Extract the (X, Y) coordinate from the center of the cell holding the provided text.  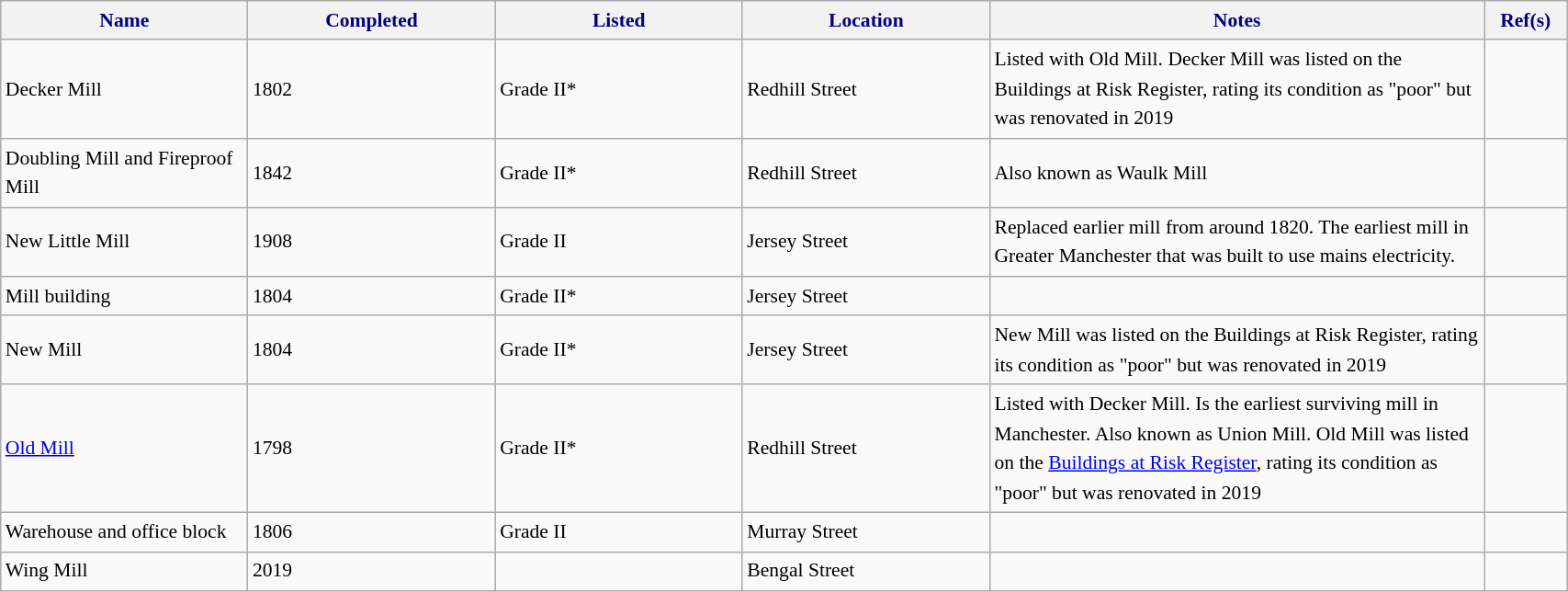
New Little Mill (125, 243)
Name (125, 20)
Bengal Street (865, 572)
1908 (371, 243)
Replaced earlier mill from around 1820. The earliest mill in Greater Manchester that was built to use mains electricity. (1236, 243)
Notes (1236, 20)
New Mill was listed on the Buildings at Risk Register, rating its condition as "poor" but was renovated in 2019 (1236, 349)
1802 (371, 90)
Location (865, 20)
Murray Street (865, 533)
1798 (371, 449)
Also known as Waulk Mill (1236, 173)
Warehouse and office block (125, 533)
Decker Mill (125, 90)
Wing Mill (125, 572)
New Mill (125, 349)
2019 (371, 572)
Doubling Mill and Fireproof Mill (125, 173)
1806 (371, 533)
Old Mill (125, 449)
Mill building (125, 296)
Ref(s) (1526, 20)
Listed with Old Mill. Decker Mill was listed on the Buildings at Risk Register, rating its condition as "poor" but was renovated in 2019 (1236, 90)
1842 (371, 173)
Completed (371, 20)
Listed (619, 20)
